Extract the (x, y) coordinate from the center of the cell holding the provided text.  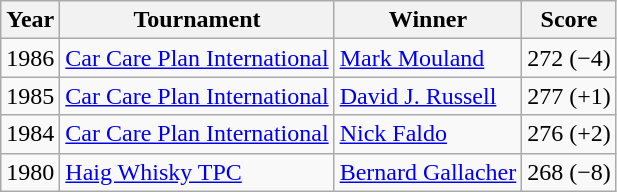
Haig Whisky TPC (197, 172)
1985 (30, 96)
1980 (30, 172)
Score (570, 20)
Bernard Gallacher (428, 172)
272 (−4) (570, 58)
Tournament (197, 20)
1986 (30, 58)
277 (+1) (570, 96)
1984 (30, 134)
Winner (428, 20)
David J. Russell (428, 96)
276 (+2) (570, 134)
Year (30, 20)
Nick Faldo (428, 134)
268 (−8) (570, 172)
Mark Mouland (428, 58)
